From the cell containing the given text, extract its center point as (x, y) coordinate. 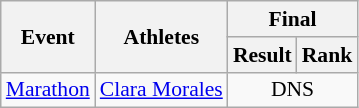
Marathon (48, 90)
DNS (292, 90)
Result (262, 55)
Athletes (162, 36)
Final (292, 19)
Rank (328, 55)
Event (48, 36)
Clara Morales (162, 90)
